Find where the given text appears and provide that cell's center as (x, y) coordinate. 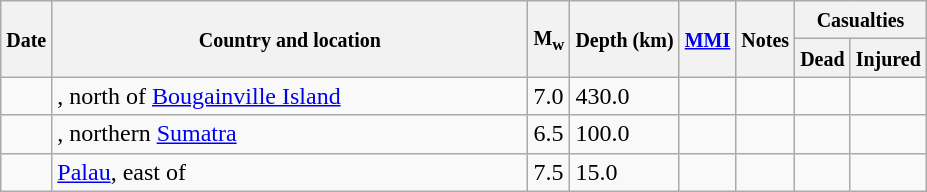
Injured (888, 58)
MMI (708, 39)
Depth (km) (624, 39)
7.5 (549, 172)
Dead (823, 58)
15.0 (624, 172)
Casualties (861, 20)
, northern Sumatra (290, 134)
Country and location (290, 39)
100.0 (624, 134)
Notes (766, 39)
, north of Bougainville Island (290, 96)
Mw (549, 39)
Date (26, 39)
Palau, east of (290, 172)
430.0 (624, 96)
7.0 (549, 96)
6.5 (549, 134)
